Extract the [x, y] coordinate from the center of the cell holding the provided text.  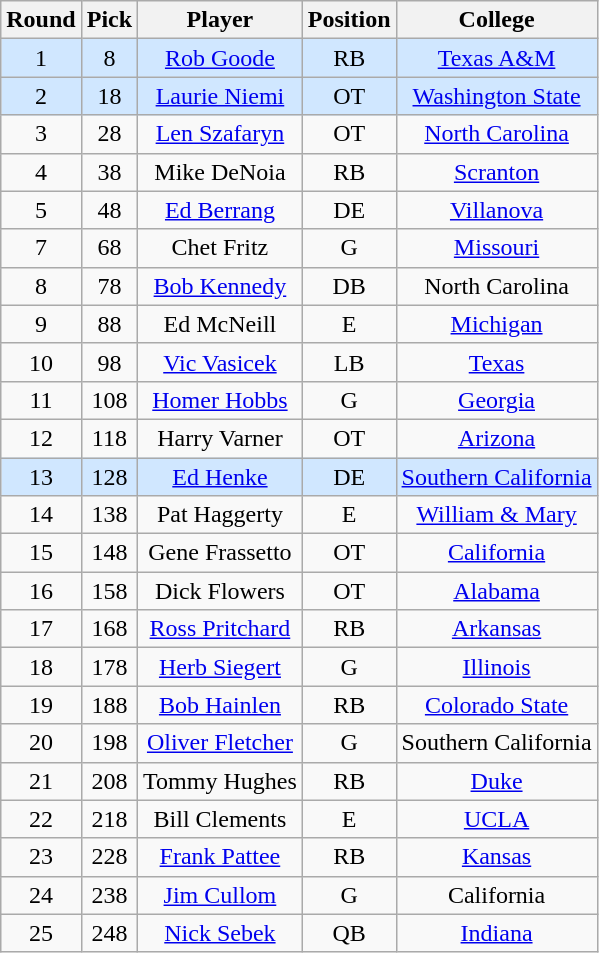
178 [109, 667]
Bob Kennedy [220, 286]
LB [349, 362]
DB [349, 286]
88 [109, 324]
138 [109, 515]
3 [41, 134]
218 [109, 819]
UCLA [496, 819]
Arkansas [496, 629]
238 [109, 895]
7 [41, 248]
23 [41, 857]
Frank Pattee [220, 857]
38 [109, 172]
Tommy Hughes [220, 781]
2 [41, 96]
Round [41, 20]
Herb Siegert [220, 667]
28 [109, 134]
78 [109, 286]
4 [41, 172]
Missouri [496, 248]
Illinois [496, 667]
17 [41, 629]
Laurie Niemi [220, 96]
188 [109, 705]
22 [41, 819]
Mike DeNoia [220, 172]
10 [41, 362]
9 [41, 324]
21 [41, 781]
William & Mary [496, 515]
13 [41, 477]
Bill Clements [220, 819]
Georgia [496, 400]
Homer Hobbs [220, 400]
QB [349, 933]
Dick Flowers [220, 591]
Gene Frassetto [220, 553]
14 [41, 515]
208 [109, 781]
Indiana [496, 933]
Arizona [496, 438]
98 [109, 362]
Oliver Fletcher [220, 743]
118 [109, 438]
20 [41, 743]
168 [109, 629]
108 [109, 400]
16 [41, 591]
Duke [496, 781]
Pat Haggerty [220, 515]
24 [41, 895]
15 [41, 553]
Ross Pritchard [220, 629]
College [496, 20]
Jim Cullom [220, 895]
19 [41, 705]
248 [109, 933]
Villanova [496, 210]
228 [109, 857]
Ed Berrang [220, 210]
Player [220, 20]
Bob Hainlen [220, 705]
68 [109, 248]
Len Szafaryn [220, 134]
1 [41, 58]
Alabama [496, 591]
Nick Sebek [220, 933]
Position [349, 20]
Colorado State [496, 705]
Kansas [496, 857]
Harry Varner [220, 438]
48 [109, 210]
Washington State [496, 96]
5 [41, 210]
148 [109, 553]
Chet Fritz [220, 248]
Michigan [496, 324]
198 [109, 743]
128 [109, 477]
25 [41, 933]
158 [109, 591]
11 [41, 400]
Ed McNeill [220, 324]
Scranton [496, 172]
Texas A&M [496, 58]
Pick [109, 20]
12 [41, 438]
Texas [496, 362]
Vic Vasicek [220, 362]
Ed Henke [220, 477]
Rob Goode [220, 58]
